For the text-containing cell, return its midpoint in [X, Y] coordinate format. 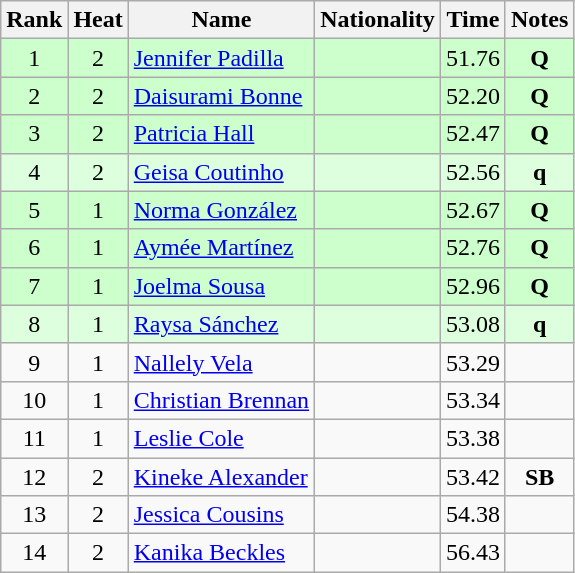
6 [34, 248]
53.38 [472, 438]
Name [221, 20]
Nallely Vela [221, 362]
Jessica Cousins [221, 515]
52.47 [472, 134]
52.67 [472, 210]
Raysa Sánchez [221, 324]
52.56 [472, 172]
Patricia Hall [221, 134]
52.96 [472, 286]
13 [34, 515]
4 [34, 172]
53.42 [472, 477]
10 [34, 400]
52.76 [472, 248]
54.38 [472, 515]
Norma González [221, 210]
5 [34, 210]
9 [34, 362]
12 [34, 477]
14 [34, 553]
Leslie Cole [221, 438]
7 [34, 286]
8 [34, 324]
Geisa Coutinho [221, 172]
53.34 [472, 400]
53.29 [472, 362]
53.08 [472, 324]
Nationality [378, 20]
52.20 [472, 96]
Time [472, 20]
Notes [539, 20]
Rank [34, 20]
Kineke Alexander [221, 477]
3 [34, 134]
Kanika Beckles [221, 553]
51.76 [472, 58]
Christian Brennan [221, 400]
Jennifer Padilla [221, 58]
Joelma Sousa [221, 286]
Daisurami Bonne [221, 96]
56.43 [472, 553]
SB [539, 477]
11 [34, 438]
Heat [98, 20]
Aymée Martínez [221, 248]
